Find where the given text appears and provide that cell's center as (X, Y) coordinate. 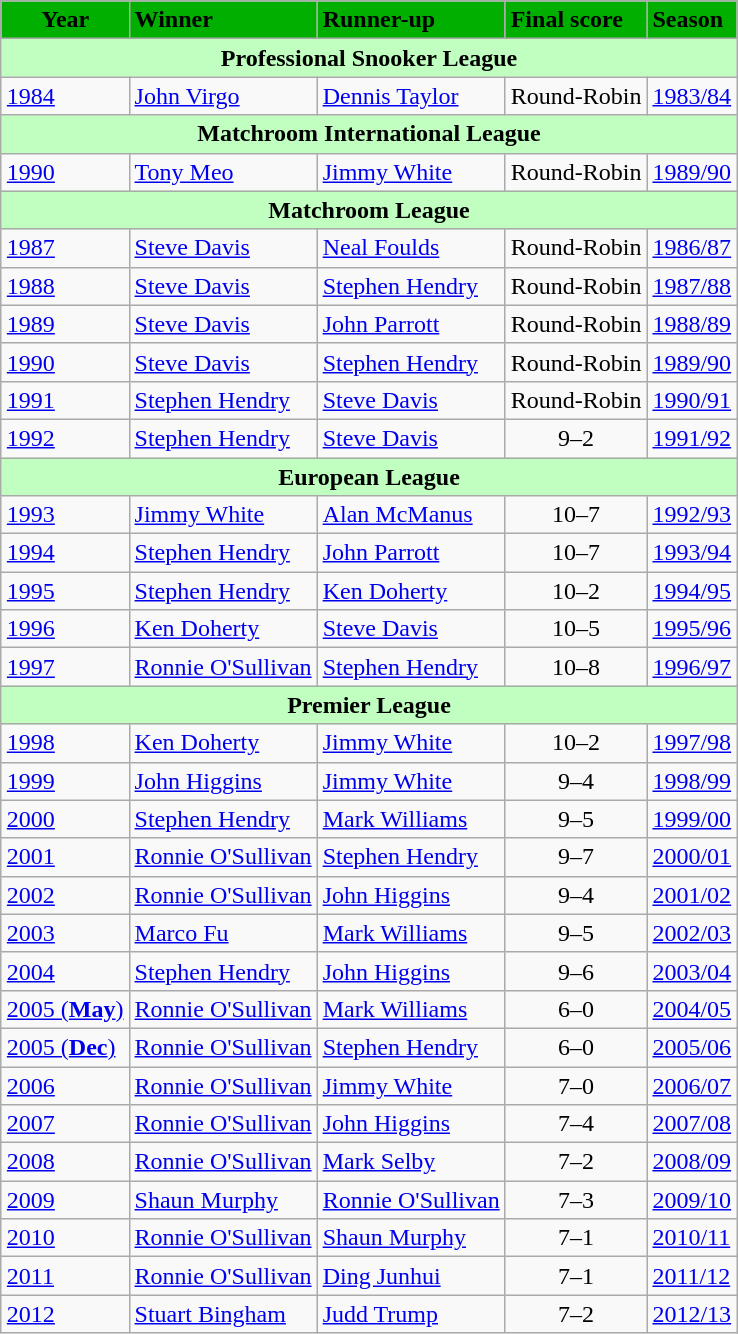
1988 (65, 286)
1989 (65, 324)
2000 (65, 819)
Marco Fu (223, 933)
2011/12 (692, 1276)
1997 (65, 667)
2000/01 (692, 857)
2007 (65, 1124)
Stuart Bingham (223, 1314)
9–6 (576, 971)
Neal Foulds (411, 248)
1984 (65, 96)
Mark Selby (411, 1162)
Alan McManus (411, 515)
Judd Trump (411, 1314)
7–0 (576, 1085)
1995/96 (692, 629)
7–4 (576, 1124)
1996/97 (692, 667)
1988/89 (692, 324)
2012/13 (692, 1314)
2008/09 (692, 1162)
9–2 (576, 438)
1993 (65, 515)
2006 (65, 1085)
2005 (May) (65, 1009)
2011 (65, 1276)
2003/04 (692, 971)
Winner (223, 20)
1998/99 (692, 781)
1992/93 (692, 515)
2009 (65, 1200)
9–7 (576, 857)
2002/03 (692, 933)
1999/00 (692, 819)
1992 (65, 438)
1987/88 (692, 286)
2003 (65, 933)
2001 (65, 857)
Premier League (368, 705)
2007/08 (692, 1124)
2004 (65, 971)
7–3 (576, 1200)
1994 (65, 553)
2006/07 (692, 1085)
10–5 (576, 629)
2005 (Dec) (65, 1047)
Matchroom International League (368, 134)
2012 (65, 1314)
Dennis Taylor (411, 96)
1997/98 (692, 743)
1991/92 (692, 438)
2010/11 (692, 1238)
Year (65, 20)
2005/06 (692, 1047)
2002 (65, 895)
Final score (576, 20)
1983/84 (692, 96)
John Virgo (223, 96)
1990/91 (692, 400)
2004/05 (692, 1009)
Runner-up (411, 20)
1991 (65, 400)
2009/10 (692, 1200)
1999 (65, 781)
Season (692, 20)
1998 (65, 743)
Professional Snooker League (368, 58)
1986/87 (692, 248)
Tony Meo (223, 172)
European League (368, 477)
Ding Junhui (411, 1276)
1995 (65, 591)
2008 (65, 1162)
1994/95 (692, 591)
10–8 (576, 667)
1987 (65, 248)
1993/94 (692, 553)
1996 (65, 629)
2010 (65, 1238)
2001/02 (692, 895)
Matchroom League (368, 210)
